Capture the cell that displays the provided text and extract its (x, y) central coordinate. 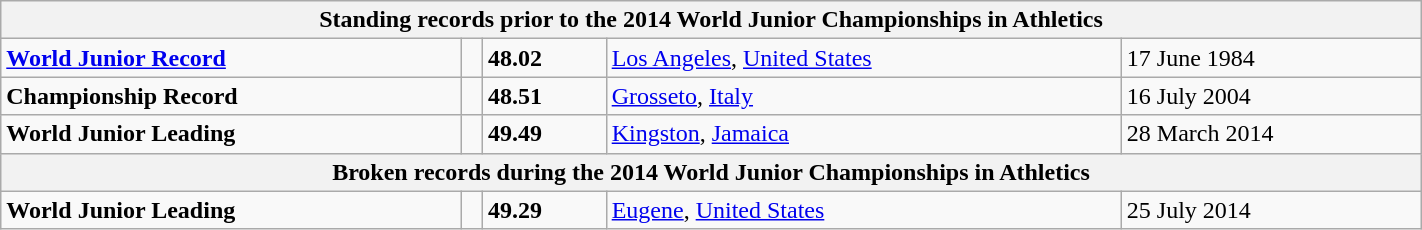
World Junior Record (232, 58)
Grosseto, Italy (864, 96)
17 June 1984 (1271, 58)
Los Angeles, United States (864, 58)
28 March 2014 (1271, 134)
16 July 2004 (1271, 96)
49.49 (545, 134)
Eugene, United States (864, 210)
49.29 (545, 210)
Standing records prior to the 2014 World Junior Championships in Athletics (711, 20)
48.02 (545, 58)
48.51 (545, 96)
25 July 2014 (1271, 210)
Kingston, Jamaica (864, 134)
Broken records during the 2014 World Junior Championships in Athletics (711, 172)
Championship Record (232, 96)
